Scan for the cell matching the given text and deliver its (X, Y) coordinate at center. 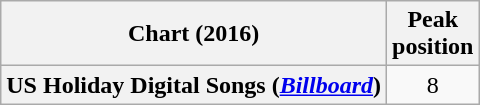
8 (433, 85)
Chart (2016) (194, 34)
US Holiday Digital Songs (Billboard) (194, 85)
Peakposition (433, 34)
